Find where the given text appears and provide that cell's center as [X, Y] coordinate. 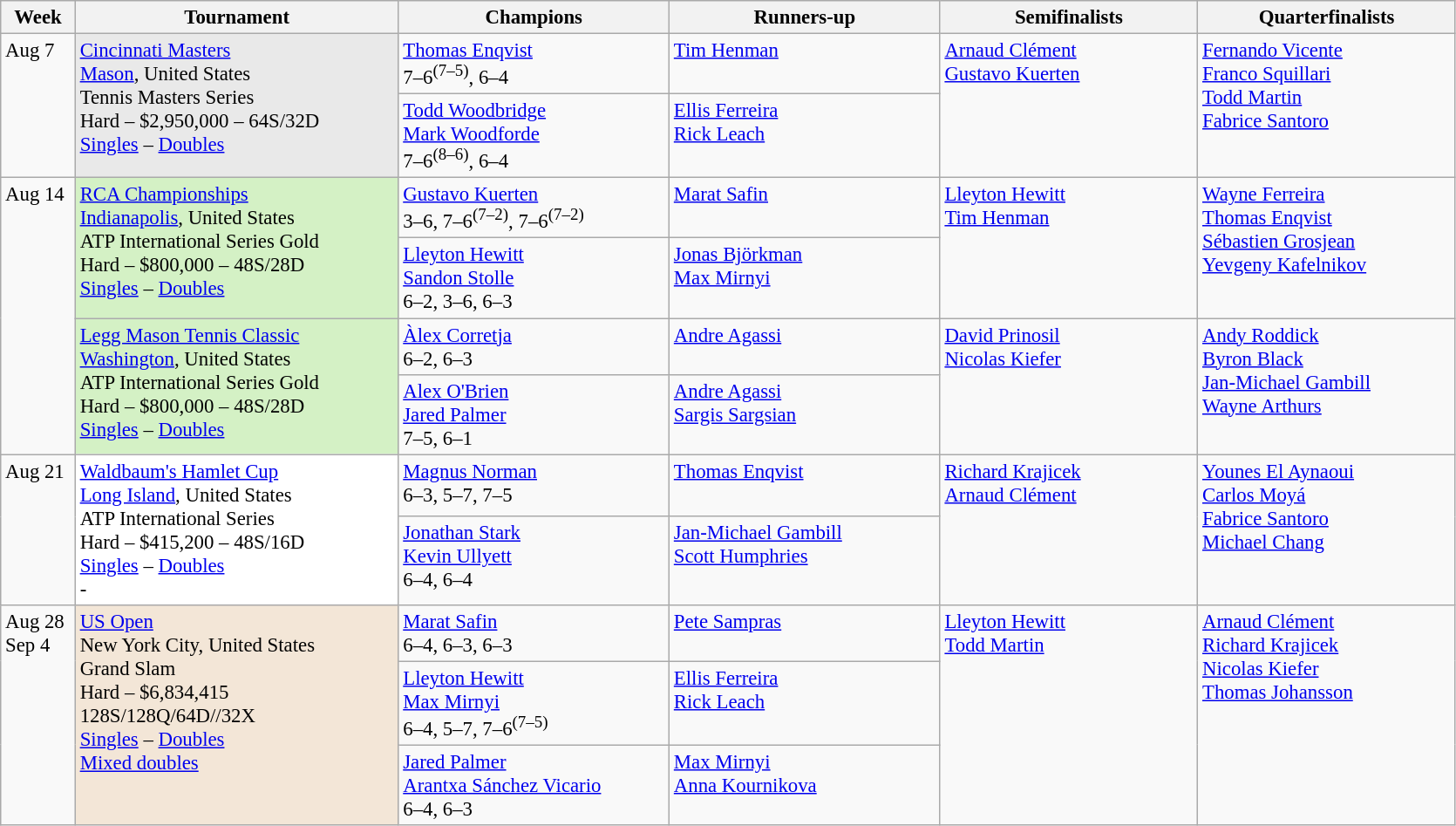
Tim Henman [806, 65]
Gustavo Kuerten3–6, 7–6(7–2), 7–6(7–2) [534, 208]
Andy Roddick Byron Black Jan-Michael Gambill Wayne Arthurs [1327, 386]
Aug 28Sep 4 [38, 714]
Thomas Enqvist [806, 485]
Week [38, 17]
Quarterfinalists [1327, 17]
Thomas Enqvist7–6(7–5), 6–4 [534, 65]
US Open New York City, United StatesGrand SlamHard – $6,834,415128S/128Q/64D//32XSingles – Doubles Mixed doubles [237, 714]
Richard Krajicek Arnaud Clément [1069, 530]
Jonathan Stark Kevin Ullyett6–4, 6–4 [534, 560]
Fernando Vicente Franco Squillari Todd Martin Fabrice Santoro [1327, 106]
Legg Mason Tennis Classic Washington, United StatesATP International Series GoldHard – $800,000 – 48S/28DSingles – Doubles [237, 386]
Wayne Ferreira Thomas Enqvist Sébastien Grosjean Yevgeny Kafelnikov [1327, 248]
RCA Championships Indianapolis, United StatesATP International Series GoldHard – $800,000 – 48S/28DSingles – Doubles [237, 248]
Aug 21 [38, 530]
Arnaud Clément Richard Krajicek Nicolas Kiefer Thomas Johansson [1327, 714]
Lleyton Hewitt Sandon Stolle6–2, 3–6, 6–3 [534, 278]
Jared Palmer Arantxa Sánchez Vicario6–4, 6–3 [534, 785]
Lleyton Hewitt Tim Henman [1069, 248]
Pete Sampras [806, 633]
Champions [534, 17]
Arnaud Clément Gustavo Kuerten [1069, 106]
Jonas Björkman Max Mirnyi [806, 278]
Semifinalists [1069, 17]
Marat Safin [806, 208]
Lleyton Hewitt Todd Martin [1069, 714]
Waldbaum's Hamlet Cup Long Island, United StatesATP International SeriesHard – $415,200 – 48S/16DSingles – Doubles - [237, 530]
Magnus Norman6–3, 5–7, 7–5 [534, 485]
Aug 14 [38, 316]
Marat Safin6–4, 6–3, 6–3 [534, 633]
Tournament [237, 17]
Runners-up [806, 17]
Jan-Michael Gambill Scott Humphries [806, 560]
David Prinosil Nicolas Kiefer [1069, 386]
Andre Agassi [806, 347]
Alex O'Brien Jared Palmer7–5, 6–1 [534, 414]
Younes El Aynaoui Carlos Moyá Fabrice Santoro Michael Chang [1327, 530]
Aug 7 [38, 106]
Àlex Corretja6–2, 6–3 [534, 347]
Lleyton Hewitt Max Mirnyi6–4, 5–7, 7–6(7–5) [534, 703]
Andre Agassi Sargis Sargsian [806, 414]
Max Mirnyi Anna Kournikova [806, 785]
Cincinnati Masters Mason, United StatesTennis Masters SeriesHard – $2,950,000 – 64S/32DSingles – Doubles [237, 106]
Todd Woodbridge Mark Woodforde7–6(8–6), 6–4 [534, 136]
